Provide the [X, Y] coordinate of the cell's center where the given text is located.  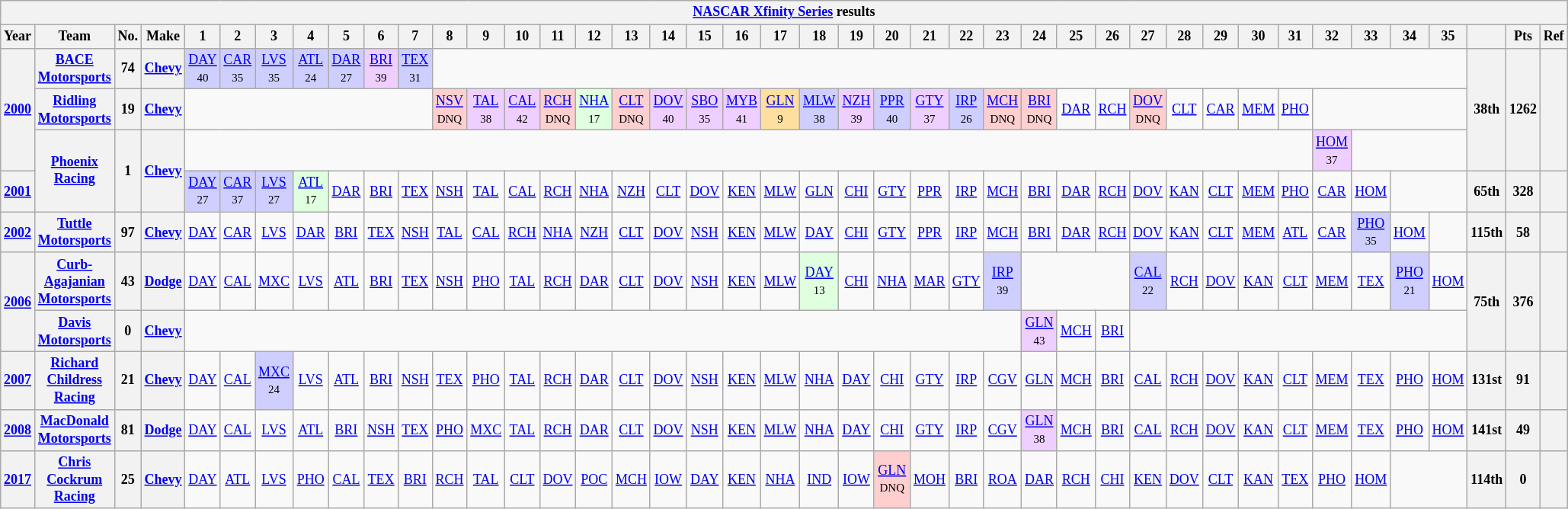
8 [450, 37]
MOH [930, 479]
CAL22 [1148, 281]
91 [1524, 380]
GLN9 [780, 110]
32 [1332, 37]
10 [523, 37]
43 [128, 281]
20 [892, 37]
376 [1524, 302]
Year [18, 37]
28 [1184, 37]
LVS27 [274, 191]
2000 [18, 110]
ATL17 [311, 191]
74 [128, 69]
DAY13 [820, 281]
MAR [930, 281]
BRIDNQ [1039, 110]
IRP39 [1003, 281]
131st [1487, 380]
22 [966, 37]
CAL42 [523, 110]
Ref [1554, 37]
BACE Motorsports [75, 69]
29 [1221, 37]
Make [163, 37]
NHA17 [594, 110]
MacDonald Motorsports [75, 430]
IRP26 [966, 110]
HOM37 [1332, 150]
BRI39 [381, 69]
12 [594, 37]
35 [1448, 37]
16 [742, 37]
75th [1487, 302]
NASCAR Xfinity Series results [784, 12]
GTY37 [930, 110]
MLW38 [820, 110]
GLNDNQ [892, 479]
2 [238, 37]
TEX31 [414, 69]
141st [1487, 430]
17 [780, 37]
Curb-Agajanian Motorsports [75, 281]
97 [128, 232]
TAL38 [486, 110]
81 [128, 430]
2007 [18, 380]
1262 [1524, 110]
RCHDNQ [558, 110]
9 [486, 37]
14 [668, 37]
2006 [18, 302]
26 [1112, 37]
4 [311, 37]
11 [558, 37]
5 [346, 37]
POC [594, 479]
6 [381, 37]
LVS35 [274, 69]
Davis Motorsports [75, 331]
Tuttle Motorsports [75, 232]
2002 [18, 232]
PPR40 [892, 110]
114th [1487, 479]
328 [1524, 191]
7 [414, 37]
PHO35 [1371, 232]
31 [1295, 37]
NSVDNQ [450, 110]
24 [1039, 37]
Chris Cockrum Racing [75, 479]
NZH39 [856, 110]
18 [820, 37]
2001 [18, 191]
DAY40 [203, 69]
DAR27 [346, 69]
2017 [18, 479]
Ridling Motorsports [75, 110]
MCHDNQ [1003, 110]
Pts [1524, 37]
DAY27 [203, 191]
65th [1487, 191]
2008 [18, 430]
27 [1148, 37]
34 [1410, 37]
DOV40 [668, 110]
Phoenix Racing [75, 171]
IND [820, 479]
33 [1371, 37]
23 [1003, 37]
GLN43 [1039, 331]
SBO35 [705, 110]
3 [274, 37]
MYB41 [742, 110]
38th [1487, 110]
15 [705, 37]
Team [75, 37]
30 [1259, 37]
ATL24 [311, 69]
Richard Childress Racing [75, 380]
MXC24 [274, 380]
PHO21 [1410, 281]
ROA [1003, 479]
58 [1524, 232]
115th [1487, 232]
DOVDNQ [1148, 110]
49 [1524, 430]
CAR35 [238, 69]
GLN38 [1039, 430]
CAR37 [238, 191]
13 [632, 37]
No. [128, 37]
CLTDNQ [632, 110]
